Return the (x, y) coordinate for the center point of the cell that contains the specified text.  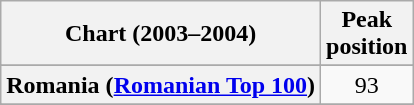
Peakposition (367, 34)
Chart (2003–2004) (161, 34)
Romania (Romanian Top 100) (161, 85)
93 (367, 85)
